Find where the given text appears and provide that cell's center as (X, Y) coordinate. 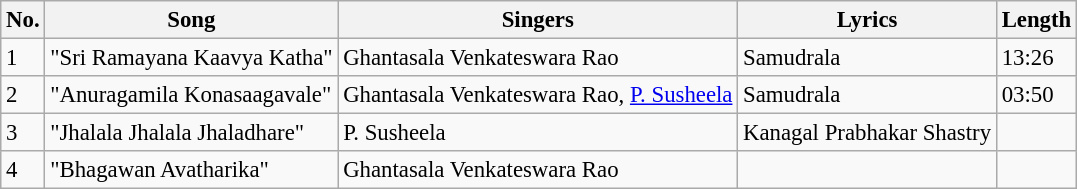
"Sri Ramayana Kaavya Katha" (192, 58)
P. Susheela (538, 133)
13:26 (1036, 58)
Ghantasala Venkateswara Rao, P. Susheela (538, 95)
1 (23, 58)
Kanagal Prabhakar Shastry (868, 133)
4 (23, 170)
Singers (538, 20)
"Jhalala Jhalala Jhaladhare" (192, 133)
"Anuragamila Konasaagavale" (192, 95)
Length (1036, 20)
Song (192, 20)
Lyrics (868, 20)
2 (23, 95)
"Bhagawan Avatharika" (192, 170)
No. (23, 20)
3 (23, 133)
03:50 (1036, 95)
